Return the [x, y] coordinate for the center point of the cell that contains the specified text.  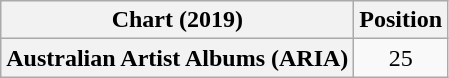
Australian Artist Albums (ARIA) [178, 58]
Position [401, 20]
25 [401, 58]
Chart (2019) [178, 20]
